Pinpoint the cell where the given text exists, returning its (x, y) midpoint coordinate. 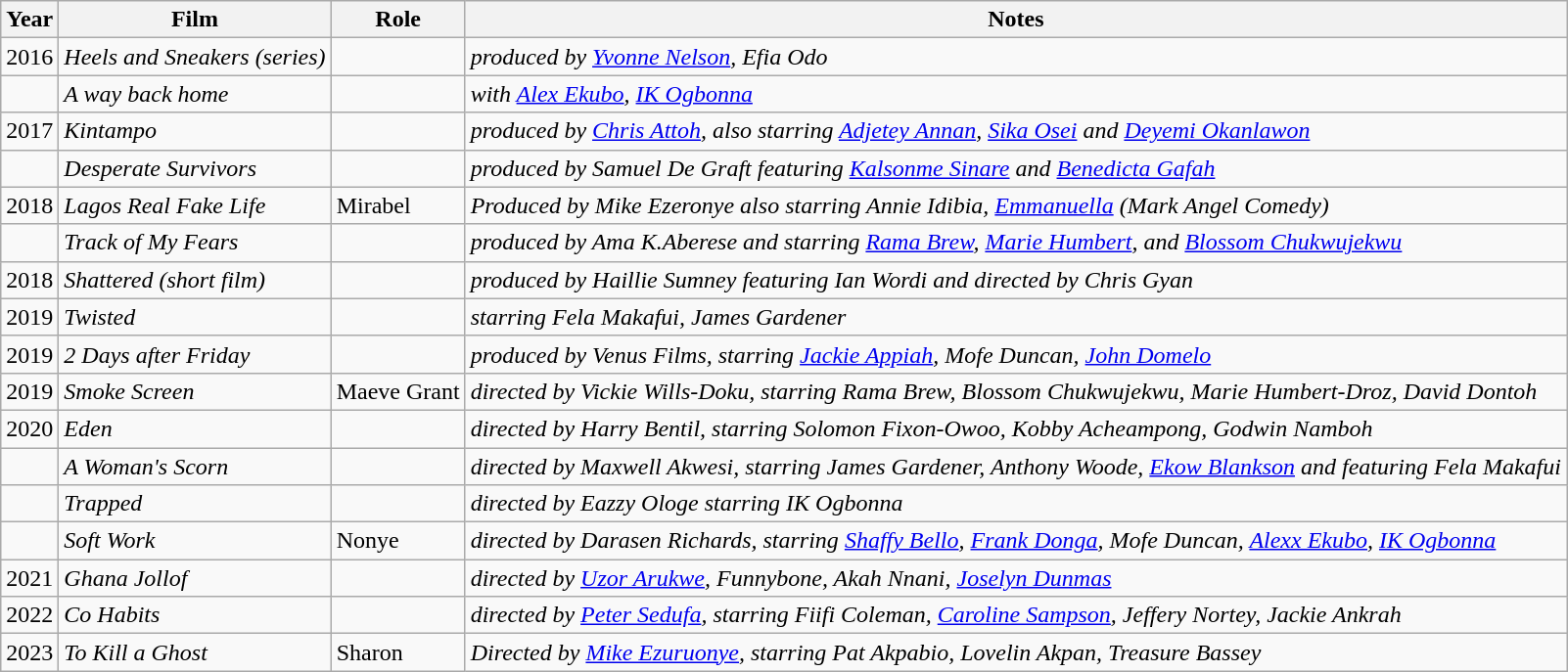
2017 (29, 131)
directed by Vickie Wills-Doku, starring Rama Brew, Blossom Chukwujekwu, Marie Humbert-Droz, David Dontoh (1016, 391)
directed by Eazzy Ologe starring IK Ogbonna (1016, 504)
directed by Peter Sedufa, starring Fiifi Coleman, Caroline Sampson, Jeffery Nortey, Jackie Ankrah (1016, 615)
directed by Maxwell Akwesi, starring James Gardener, Anthony Woode, Ekow Blankson and featuring Fela Makafui (1016, 467)
Maeve Grant (397, 391)
produced by Samuel De Graft featuring Kalsonme Sinare and Benedicta Gafah (1016, 168)
Eden (195, 428)
starring Fela Makafui, James Gardener (1016, 317)
To Kill a Ghost (195, 652)
Notes (1016, 20)
Trapped (195, 504)
Produced by Mike Ezeronye also starring Annie Idibia, Emmanuella (Mark Angel Comedy) (1016, 205)
2020 (29, 428)
produced by Venus Films, starring Jackie Appiah, Mofe Duncan, John Domelo (1016, 354)
Smoke Screen (195, 391)
directed by Uzor Arukwe, Funnybone, Akah Nnani, Joselyn Dunmas (1016, 578)
Nonye (397, 541)
with Alex Ekubo, IK Ogbonna (1016, 94)
A way back home (195, 94)
produced by Yvonne Nelson, Efia Odo (1016, 57)
A Woman's Scorn (195, 467)
directed by Darasen Richards, starring Shaffy Bello, Frank Donga, Mofe Duncan, Alexx Ekubo, IK Ogbonna (1016, 541)
Co Habits (195, 615)
produced by Chris Attoh, also starring Adjetey Annan, Sika Osei and Deyemi Okanlawon (1016, 131)
Kintampo (195, 131)
Film (195, 20)
produced by Haillie Sumney featuring Ian Wordi and directed by Chris Gyan (1016, 280)
directed by Harry Bentil, starring Solomon Fixon-Owoo, Kobby Acheampong, Godwin Namboh (1016, 428)
Soft Work (195, 541)
Lagos Real Fake Life (195, 205)
2021 (29, 578)
Role (397, 20)
Directed by Mike Ezuruonye, starring Pat Akpabio, Lovelin Akpan, Treasure Bassey (1016, 652)
Mirabel (397, 205)
2 Days after Friday (195, 354)
2016 (29, 57)
Twisted (195, 317)
2023 (29, 652)
produced by Ama K.Aberese and starring Rama Brew, Marie Humbert, and Blossom Chukwujekwu (1016, 243)
Track of My Fears (195, 243)
Shattered (short film) (195, 280)
Heels and Sneakers (series) (195, 57)
Desperate Survivors (195, 168)
Sharon (397, 652)
Ghana Jollof (195, 578)
2022 (29, 615)
Year (29, 20)
